Pinpoint the cell where the given text exists, returning its (X, Y) midpoint coordinate. 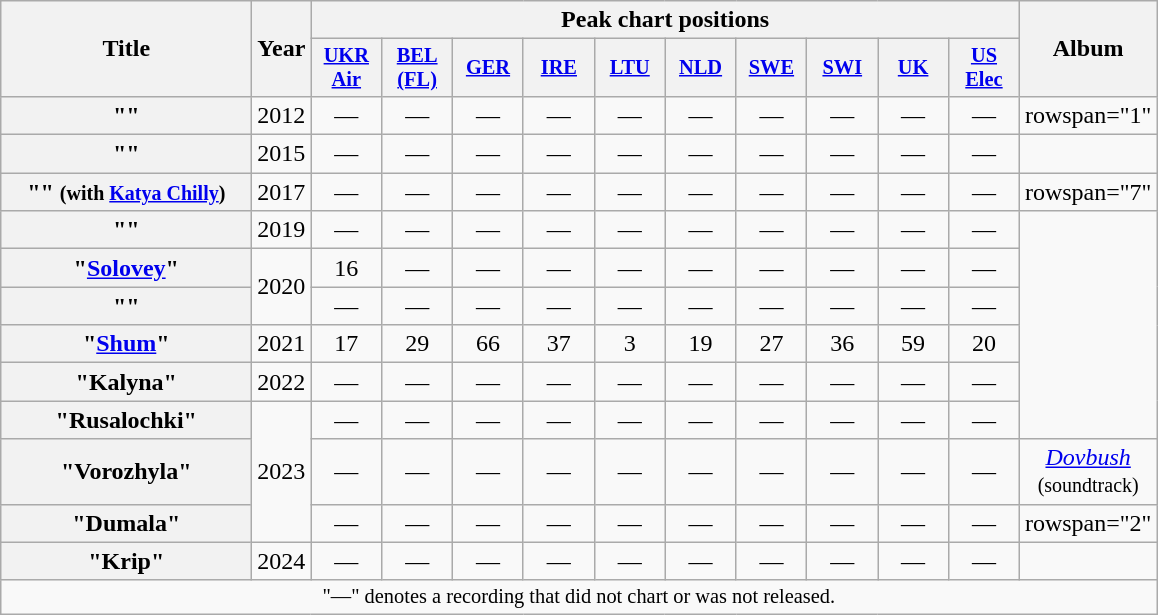
NLD (700, 68)
LTU (630, 68)
66 (488, 344)
rowspan="1" (1088, 115)
SWE (772, 68)
"Solovey" (126, 268)
37 (558, 344)
Year (282, 49)
19 (700, 344)
"Rusalochki" (126, 420)
Peak chart positions (666, 20)
"—" denotes a recording that did not chart or was not released. (579, 597)
2015 (282, 154)
IRE (558, 68)
17 (346, 344)
2017 (282, 192)
3 (630, 344)
2012 (282, 115)
Album (1088, 49)
GER (488, 68)
2019 (282, 230)
20 (984, 344)
"Vorozhyla" (126, 472)
"Krip" (126, 561)
Title (126, 49)
"Shum" (126, 344)
"Kalyna" (126, 382)
US Elec (984, 68)
2020 (282, 287)
36 (842, 344)
UKRAir (346, 68)
27 (772, 344)
16 (346, 268)
2022 (282, 382)
SWI (842, 68)
Dovbush(soundtrack) (1088, 472)
2021 (282, 344)
UK (914, 68)
29 (418, 344)
2024 (282, 561)
59 (914, 344)
"Dumala" (126, 523)
"" (with Katya Chilly) (126, 192)
rowspan="7" (1088, 192)
BEL(FL) (418, 68)
rowspan="2" (1088, 523)
2023 (282, 472)
